Pinpoint the cell where the given text exists, returning its (x, y) midpoint coordinate. 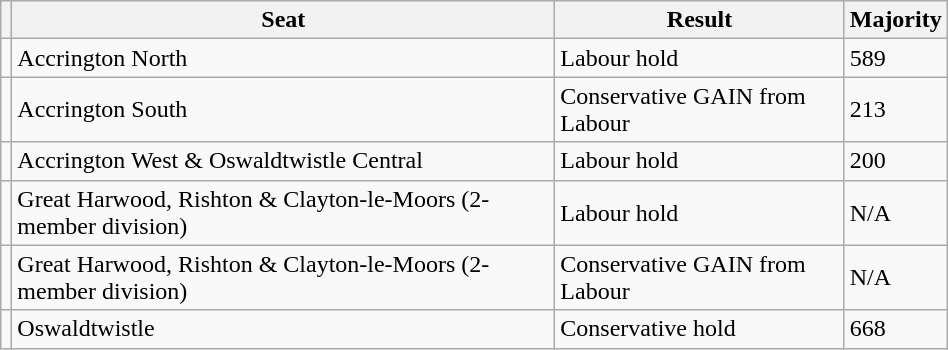
Oswaldtwistle (284, 329)
Accrington North (284, 58)
Result (700, 20)
589 (896, 58)
213 (896, 110)
Majority (896, 20)
Accrington West & Oswaldtwistle Central (284, 161)
Conservative hold (700, 329)
668 (896, 329)
Seat (284, 20)
200 (896, 161)
Accrington South (284, 110)
